Find where the given text appears and provide that cell's center as (X, Y) coordinate. 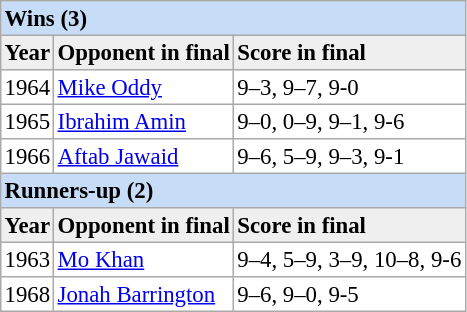
Mike Oddy (144, 87)
1965 (28, 121)
Mo Khan (144, 259)
9–4, 5–9, 3–9, 10–8, 9-6 (350, 259)
1964 (28, 87)
1963 (28, 259)
Wins (3) (233, 18)
Aftab Jawaid (144, 156)
1968 (28, 294)
9–6, 9–0, 9-5 (350, 294)
Jonah Barrington (144, 294)
9–3, 9–7, 9-0 (350, 87)
9–6, 5–9, 9–3, 9-1 (350, 156)
Ibrahim Amin (144, 121)
1966 (28, 156)
9–0, 0–9, 9–1, 9-6 (350, 121)
Runners-up (2) (233, 190)
